Pinpoint the cell where the given text exists, returning its [X, Y] midpoint coordinate. 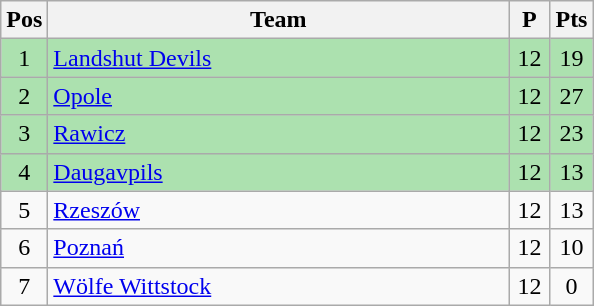
Landshut Devils [278, 58]
4 [24, 172]
Rawicz [278, 134]
Daugavpils [278, 172]
0 [572, 286]
Opole [278, 96]
Team [278, 20]
19 [572, 58]
2 [24, 96]
7 [24, 286]
3 [24, 134]
Pos [24, 20]
10 [572, 248]
27 [572, 96]
Wölfe Wittstock [278, 286]
5 [24, 210]
6 [24, 248]
1 [24, 58]
Pts [572, 20]
Rzeszów [278, 210]
23 [572, 134]
Poznań [278, 248]
P [530, 20]
